Find where the given text appears and provide that cell's center as [X, Y] coordinate. 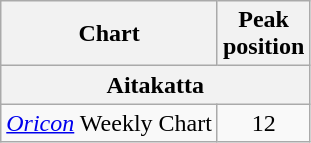
Chart [110, 34]
Peakposition [263, 34]
Oricon Weekly Chart [110, 123]
12 [263, 123]
Aitakatta [156, 85]
